Search for the cell housing the specified text and yield its (X, Y) center coordinate. 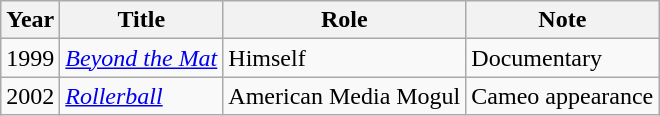
2002 (30, 96)
1999 (30, 58)
Title (142, 20)
American Media Mogul (344, 96)
Cameo appearance (562, 96)
Role (344, 20)
Documentary (562, 58)
Himself (344, 58)
Rollerball (142, 96)
Note (562, 20)
Beyond the Mat (142, 58)
Year (30, 20)
